From the cell containing the given text, extract its center point as (x, y) coordinate. 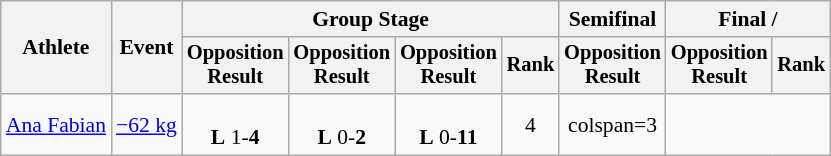
Ana Fabian (56, 124)
L 0-11 (448, 124)
4 (531, 124)
Semifinal (612, 19)
Event (146, 48)
−62 kg (146, 124)
Final / (748, 19)
Athlete (56, 48)
Group Stage (370, 19)
L 0-2 (342, 124)
L 1-4 (236, 124)
colspan=3 (612, 124)
